Capture the cell that displays the provided text and extract its (X, Y) central coordinate. 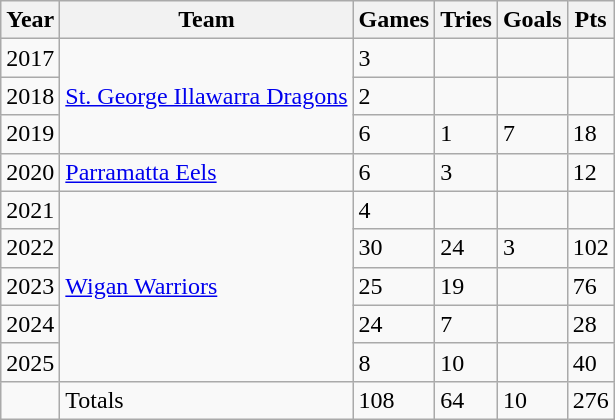
Goals (532, 20)
8 (394, 362)
276 (590, 400)
108 (394, 400)
Wigan Warriors (206, 286)
2023 (30, 286)
76 (590, 286)
18 (590, 134)
1 (466, 134)
2 (394, 96)
2018 (30, 96)
Tries (466, 20)
2025 (30, 362)
28 (590, 324)
2019 (30, 134)
4 (394, 210)
Games (394, 20)
64 (466, 400)
2024 (30, 324)
Pts (590, 20)
40 (590, 362)
2017 (30, 58)
Totals (206, 400)
Parramatta Eels (206, 172)
Team (206, 20)
102 (590, 248)
Year (30, 20)
St. George Illawarra Dragons (206, 96)
12 (590, 172)
2022 (30, 248)
25 (394, 286)
19 (466, 286)
30 (394, 248)
2021 (30, 210)
2020 (30, 172)
